Output the (X, Y) coordinate of the center of the cell containing the given text.  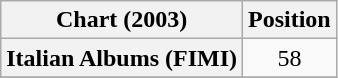
58 (290, 58)
Italian Albums (FIMI) (122, 58)
Position (290, 20)
Chart (2003) (122, 20)
